Search for the cell housing the specified text and yield its (x, y) center coordinate. 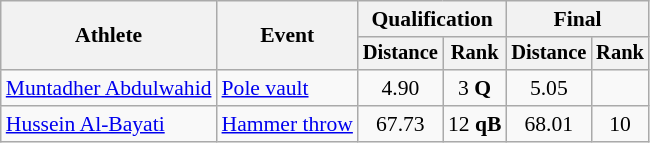
3 Q (475, 88)
68.01 (548, 124)
10 (620, 124)
Qualification (432, 19)
Final (577, 19)
Pole vault (288, 88)
Hussein Al-Bayati (109, 124)
4.90 (400, 88)
Athlete (109, 36)
5.05 (548, 88)
Muntadher Abdulwahid (109, 88)
67.73 (400, 124)
Event (288, 36)
Hammer throw (288, 124)
12 qB (475, 124)
